Output the (x, y) coordinate of the center of the cell containing the given text.  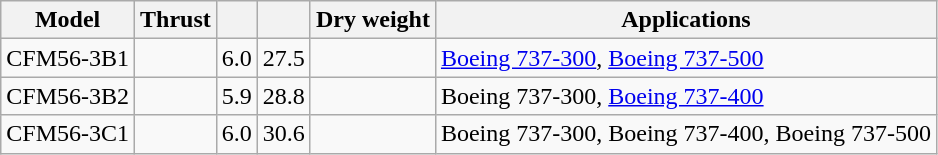
Boeing 737-300, Boeing 737-400 (686, 96)
Boeing 737-300, Boeing 737-400, Boeing 737-500 (686, 134)
CFM56-3C1 (68, 134)
Thrust (176, 20)
Model (68, 20)
Boeing 737-300, Boeing 737-500 (686, 58)
30.6 (284, 134)
Applications (686, 20)
CFM56-3B2 (68, 96)
28.8 (284, 96)
CFM56-3B1 (68, 58)
Dry weight (372, 20)
5.9 (236, 96)
27.5 (284, 58)
